Output the (x, y) coordinate of the center of the cell containing the given text.  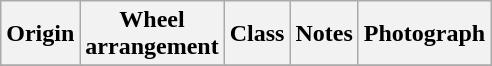
Wheelarrangement (152, 34)
Class (257, 34)
Origin (40, 34)
Notes (324, 34)
Photograph (424, 34)
